Extract the [X, Y] coordinate from the center of the cell holding the provided text.  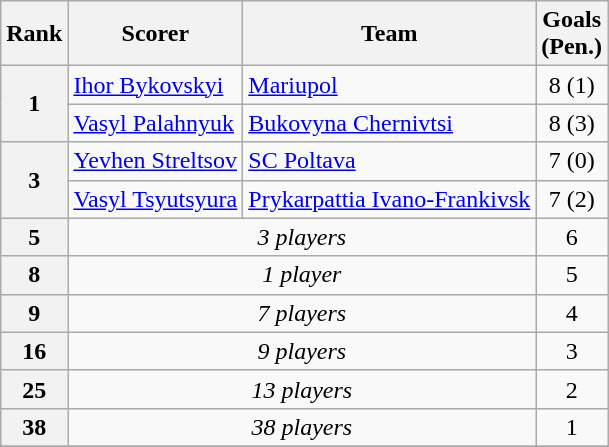
Rank [34, 34]
Yevhen Streltsov [156, 161]
38 [34, 427]
38 players [302, 427]
7 (0) [572, 161]
9 players [302, 351]
13 players [302, 389]
9 [34, 313]
7 (2) [572, 199]
8 [34, 275]
Scorer [156, 34]
SC Poltava [390, 161]
Team [390, 34]
Vasyl Palahnyuk [156, 123]
Goals(Pen.) [572, 34]
3 players [302, 237]
2 [572, 389]
16 [34, 351]
25 [34, 389]
Ihor Bykovskyi [156, 85]
8 (1) [572, 85]
Vasyl Tsyutsyura [156, 199]
Mariupol [390, 85]
1 player [302, 275]
7 players [302, 313]
Prykarpattia Ivano-Frankivsk [390, 199]
Bukovyna Chernivtsi [390, 123]
6 [572, 237]
8 (3) [572, 123]
4 [572, 313]
